Find where the given text appears and provide that cell's center as [x, y] coordinate. 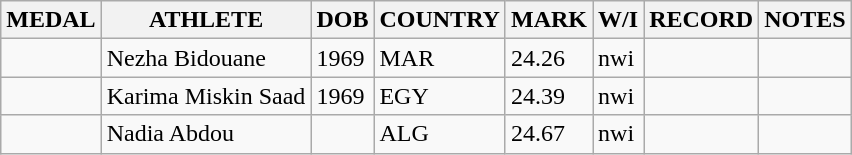
Nadia Abdou [206, 134]
W/I [618, 20]
NOTES [805, 20]
MARK [548, 20]
ATHLETE [206, 20]
RECORD [702, 20]
MEDAL [51, 20]
24.39 [548, 96]
24.67 [548, 134]
24.26 [548, 58]
Nezha Bidouane [206, 58]
MAR [440, 58]
Karima Miskin Saad [206, 96]
ALG [440, 134]
EGY [440, 96]
DOB [342, 20]
COUNTRY [440, 20]
